Return [X, Y] of the center of cell containing provided text 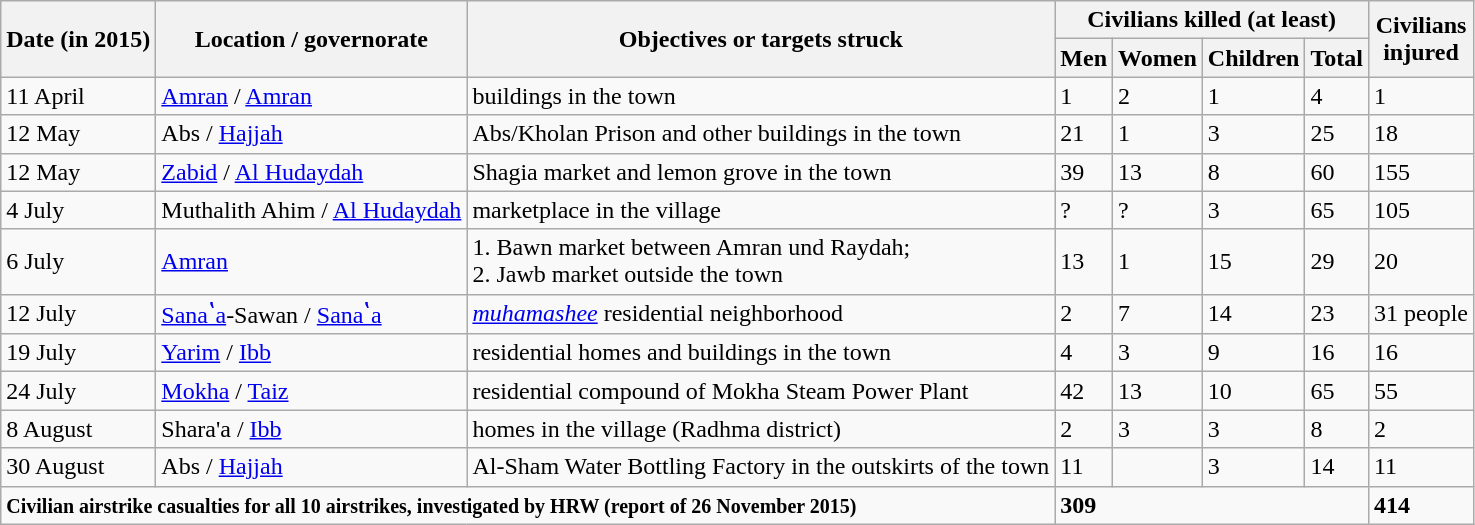
31 people [1420, 314]
Yarim / Ibb [312, 353]
Location / governorate [312, 39]
29 [1337, 262]
155 [1420, 172]
Date (in 2015) [78, 39]
9 [1254, 353]
residential homes and buildings in the town [761, 353]
Amran [312, 262]
4 July [78, 210]
25 [1337, 134]
Civilian airstrike casualties for all 10 airstrikes, investigated by HRW (report of 26 November 2015) [528, 505]
Shara'a / Ibb [312, 429]
Muthalith Ahim / Al Hudaydah [312, 210]
Al-Sham Water Bottling Factory in the outskirts of the town [761, 467]
homes in the village (Radhma district) [761, 429]
Objectives or targets struck [761, 39]
Men [1084, 58]
18 [1420, 134]
42 [1084, 391]
residential compound of Mokha Steam Power Plant [761, 391]
30 August [78, 467]
muhamashee residential neighborhood [761, 314]
21 [1084, 134]
60 [1337, 172]
105 [1420, 210]
24 July [78, 391]
7 [1158, 314]
buildings in the town [761, 96]
Women [1158, 58]
8 August [78, 429]
Amran / Amran [312, 96]
Sanaʽa-Sawan / Sanaʽa [312, 314]
11 April [78, 96]
Civiliansinjured [1420, 39]
20 [1420, 262]
414 [1420, 505]
309 [1212, 505]
Mokha / Taiz [312, 391]
Shagia market and lemon grove in the town [761, 172]
marketplace in the village [761, 210]
55 [1420, 391]
Total [1337, 58]
Zabid / Al Hudaydah [312, 172]
12 July [78, 314]
15 [1254, 262]
6 July [78, 262]
Civilians killed (at least) [1212, 20]
Abs/Kholan Prison and other buildings in the town [761, 134]
39 [1084, 172]
23 [1337, 314]
19 July [78, 353]
10 [1254, 391]
Children [1254, 58]
1. Bawn market between Amran und Raydah;2. Jawb market outside the town [761, 262]
